Search for the cell housing the specified text and yield its (x, y) center coordinate. 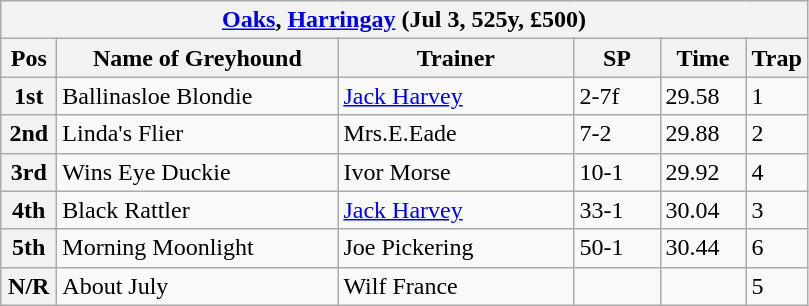
Time (703, 58)
4 (776, 172)
Linda's Flier (198, 134)
N/R (29, 286)
1 (776, 96)
50-1 (617, 248)
6 (776, 248)
Mrs.E.Eade (456, 134)
30.04 (703, 210)
3rd (29, 172)
SP (617, 58)
Black Rattler (198, 210)
Ballinasloe Blondie (198, 96)
Trainer (456, 58)
Wilf France (456, 286)
2nd (29, 134)
Wins Eye Duckie (198, 172)
5 (776, 286)
2-7f (617, 96)
3 (776, 210)
7-2 (617, 134)
4th (29, 210)
30.44 (703, 248)
5th (29, 248)
10-1 (617, 172)
Pos (29, 58)
About July (198, 286)
29.92 (703, 172)
Joe Pickering (456, 248)
Trap (776, 58)
1st (29, 96)
Morning Moonlight (198, 248)
29.88 (703, 134)
Name of Greyhound (198, 58)
33-1 (617, 210)
29.58 (703, 96)
Oaks, Harringay (Jul 3, 525y, £500) (404, 20)
Ivor Morse (456, 172)
2 (776, 134)
